Extract the [X, Y] coordinate from the center of the cell holding the provided text.  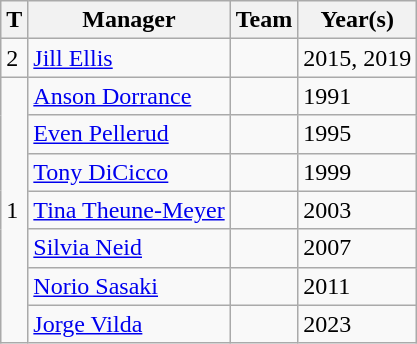
Tina Theune-Meyer [129, 210]
Year(s) [358, 20]
1995 [358, 134]
Norio Sasaki [129, 286]
2011 [358, 286]
2015, 2019 [358, 58]
2007 [358, 248]
1999 [358, 172]
T [14, 20]
Manager [129, 20]
1991 [358, 96]
Tony DiCicco [129, 172]
1 [14, 210]
Jorge Vilda [129, 324]
Team [264, 20]
Even Pellerud [129, 134]
2003 [358, 210]
Jill Ellis [129, 58]
2023 [358, 324]
2 [14, 58]
Silvia Neid [129, 248]
Anson Dorrance [129, 96]
